Detect which cell encompasses the target text, then output its (x, y) center coordinate. 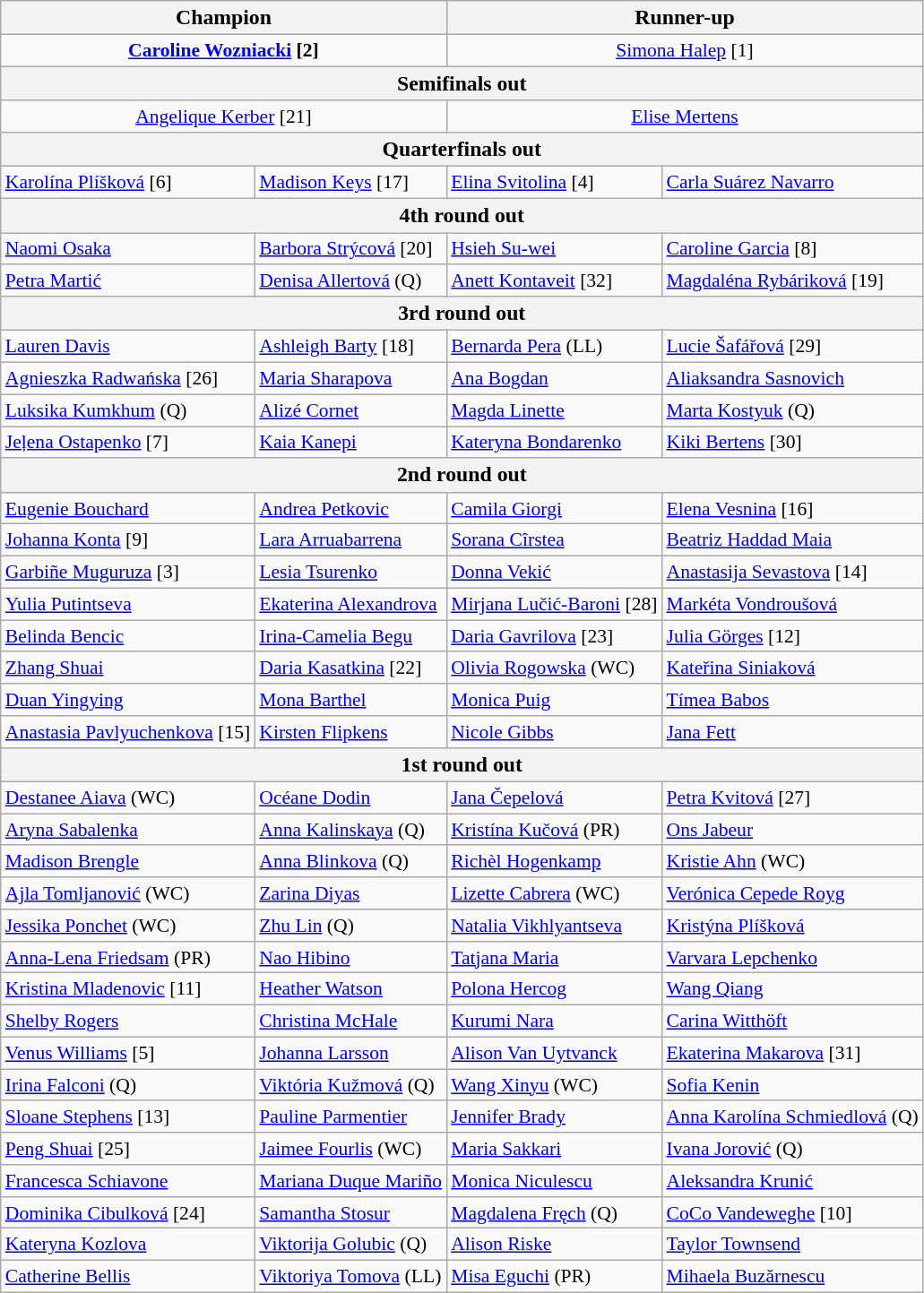
Champion (224, 18)
Peng Shuai [25] (128, 1149)
Monica Puig (554, 700)
Kristýna Plíšková (792, 926)
4th round out (462, 216)
Petra Kvitová [27] (792, 798)
Andrea Petkovic (350, 509)
Simona Halep [1] (685, 51)
Mona Barthel (350, 700)
Caroline Wozniacki [2] (224, 51)
Maria Sakkari (554, 1149)
Belinda Bencic (128, 636)
Natalia Vikhlyantseva (554, 926)
Kateryna Bondarenko (554, 443)
Anna Karolína Schmiedlová (Q) (792, 1117)
Wang Xinyu (WC) (554, 1085)
Carla Suárez Navarro (792, 183)
Karolína Plíšková [6] (128, 183)
Naomi Osaka (128, 249)
Agnieszka Radwańska [26] (128, 379)
Viktorija Golubic (Q) (350, 1245)
Markéta Vondroušová (792, 604)
Irina-Camelia Begu (350, 636)
Angelique Kerber [21] (224, 117)
Jana Čepelová (554, 798)
Lizette Cabrera (WC) (554, 893)
Viktória Kužmová (Q) (350, 1085)
Anna-Lena Friedsam (PR) (128, 958)
Dominika Cibulková [24] (128, 1213)
Ivana Jorović (Q) (792, 1149)
Anna Kalinskaya (Q) (350, 830)
Sofia Kenin (792, 1085)
Misa Eguchi (PR) (554, 1277)
Jessika Ponchet (WC) (128, 926)
Johanna Larsson (350, 1054)
Ons Jabeur (792, 830)
1st round out (462, 765)
Daria Gavrilova [23] (554, 636)
Viktoriya Tomova (LL) (350, 1277)
Kateřina Siniaková (792, 668)
Alison Riske (554, 1245)
Camila Giorgi (554, 509)
Varvara Lepchenko (792, 958)
Venus Williams [5] (128, 1054)
Ekaterina Makarova [31] (792, 1054)
Zhang Shuai (128, 668)
Anna Blinkova (Q) (350, 862)
Marta Kostyuk (Q) (792, 410)
Bernarda Pera (LL) (554, 347)
Aliaksandra Sasnovich (792, 379)
Kristie Ahn (WC) (792, 862)
Destanee Aiava (WC) (128, 798)
Jana Fett (792, 732)
Anett Kontaveit [32] (554, 281)
Christina McHale (350, 1021)
Johanna Konta [9] (128, 540)
Lesia Tsurenko (350, 573)
Catherine Bellis (128, 1277)
Samantha Stosur (350, 1213)
Elina Svitolina [4] (554, 183)
Maria Sharapova (350, 379)
Zarina Diyas (350, 893)
3rd round out (462, 314)
Quarterfinals out (462, 150)
Olivia Rogowska (WC) (554, 668)
Ana Bogdan (554, 379)
CoCo Vandeweghe [10] (792, 1213)
Eugenie Bouchard (128, 509)
Lara Arruabarrena (350, 540)
Ajla Tomljanović (WC) (128, 893)
Irina Falconi (Q) (128, 1085)
Barbora Strýcová [20] (350, 249)
Mariana Duque Mariño (350, 1181)
Lauren Davis (128, 347)
Hsieh Su-wei (554, 249)
Luksika Kumkhum (Q) (128, 410)
Caroline Garcia [8] (792, 249)
Kateryna Kozlova (128, 1245)
Donna Vekić (554, 573)
Mirjana Lučić-Baroni [28] (554, 604)
Anastasija Sevastova [14] (792, 573)
Kurumi Nara (554, 1021)
Jennifer Brady (554, 1117)
Duan Yingying (128, 700)
Anastasia Pavlyuchenkova [15] (128, 732)
Verónica Cepede Royg (792, 893)
Richèl Hogenkamp (554, 862)
Kristina Mladenovic [11] (128, 989)
Ashleigh Barty [18] (350, 347)
Kaia Kanepi (350, 443)
Kiki Bertens [30] (792, 443)
Tatjana Maria (554, 958)
Daria Kasatkina [22] (350, 668)
Tímea Babos (792, 700)
Elise Mertens (685, 117)
Jeļena Ostapenko [7] (128, 443)
Runner-up (685, 18)
2nd round out (462, 476)
Pauline Parmentier (350, 1117)
Elena Vesnina [16] (792, 509)
Magdalena Fręch (Q) (554, 1213)
Madison Keys [17] (350, 183)
Nao Hibino (350, 958)
Heather Watson (350, 989)
Océane Dodin (350, 798)
Semifinals out (462, 84)
Beatriz Haddad Maia (792, 540)
Kirsten Flipkens (350, 732)
Alison Van Uytvanck (554, 1054)
Yulia Putintseva (128, 604)
Sloane Stephens [13] (128, 1117)
Nicole Gibbs (554, 732)
Kristína Kučová (PR) (554, 830)
Aleksandra Krunić (792, 1181)
Taylor Townsend (792, 1245)
Alizé Cornet (350, 410)
Magdaléna Rybáriková [19] (792, 281)
Lucie Šafářová [29] (792, 347)
Madison Brengle (128, 862)
Garbiñe Muguruza [3] (128, 573)
Julia Görges [12] (792, 636)
Magda Linette (554, 410)
Mihaela Buzărnescu (792, 1277)
Ekaterina Alexandrova (350, 604)
Zhu Lin (Q) (350, 926)
Shelby Rogers (128, 1021)
Denisa Allertová (Q) (350, 281)
Polona Hercog (554, 989)
Sorana Cîrstea (554, 540)
Aryna Sabalenka (128, 830)
Monica Niculescu (554, 1181)
Jaimee Fourlis (WC) (350, 1149)
Wang Qiang (792, 989)
Francesca Schiavone (128, 1181)
Carina Witthöft (792, 1021)
Petra Martić (128, 281)
